Detect which cell encompasses the target text, then output its (X, Y) center coordinate. 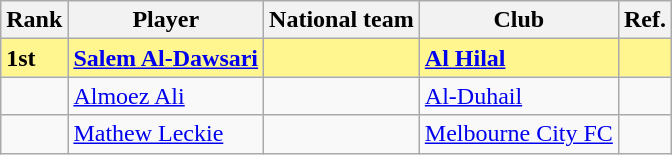
Al Hilal (518, 58)
Player (166, 20)
Mathew Leckie (166, 134)
Salem Al-Dawsari (166, 58)
National team (342, 20)
Almoez Ali (166, 96)
Club (518, 20)
Melbourne City FC (518, 134)
1st (34, 58)
Ref. (644, 20)
Al-Duhail (518, 96)
Rank (34, 20)
